Identify which cell holds the provided text, then report its (x, y) central coordinate. 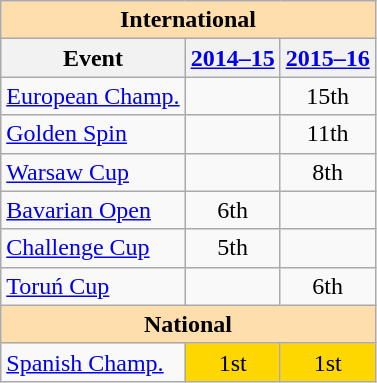
Warsaw Cup (93, 172)
European Champ. (93, 96)
5th (232, 248)
Bavarian Open (93, 210)
15th (328, 96)
Toruń Cup (93, 286)
8th (328, 172)
Challenge Cup (93, 248)
2014–15 (232, 58)
International (188, 20)
11th (328, 134)
National (188, 324)
Spanish Champ. (93, 362)
2015–16 (328, 58)
Event (93, 58)
Golden Spin (93, 134)
